Return (x, y) of the center of cell containing provided text 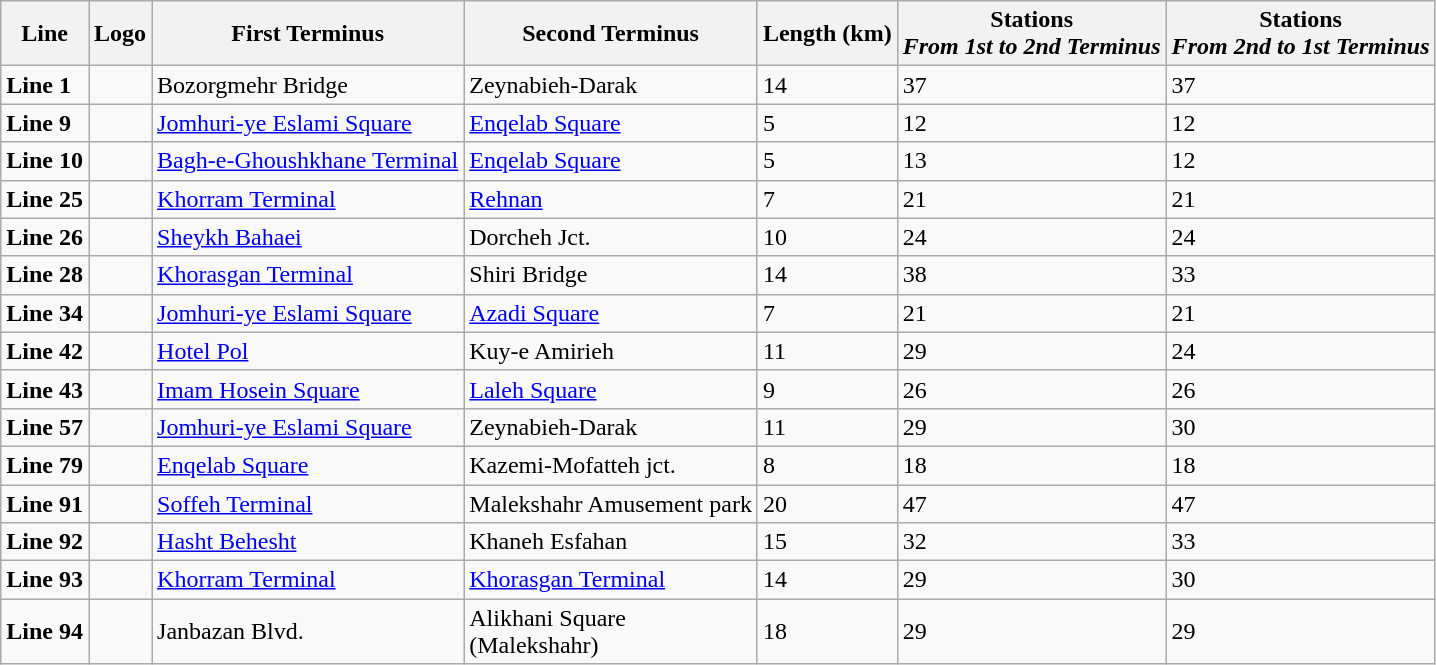
Line 94 (45, 632)
Line 43 (45, 389)
Soffeh Terminal (308, 503)
Line 34 (45, 313)
8 (827, 465)
Line 9 (45, 123)
Kazemi-Mofatteh jct. (611, 465)
Khaneh Esfahan (611, 542)
38 (1032, 275)
Kuy-e Amirieh (611, 351)
Sheykh Bahaei (308, 237)
Azadi Square (611, 313)
20 (827, 503)
Alikhani Square(Malekshahr) (611, 632)
Line 93 (45, 580)
Logo (120, 34)
15 (827, 542)
Imam Hosein Square (308, 389)
Janbazan Blvd. (308, 632)
Length (km) (827, 34)
Line 25 (45, 199)
Second Terminus (611, 34)
32 (1032, 542)
Line 92 (45, 542)
Line (45, 34)
Line 1 (45, 85)
Line 10 (45, 161)
StationsFrom 2nd to 1st Terminus (1300, 34)
Dorcheh Jct. (611, 237)
Line 79 (45, 465)
Hasht Behesht (308, 542)
Rehnan (611, 199)
Hotel Pol (308, 351)
Laleh Square (611, 389)
Line 57 (45, 427)
Line 28 (45, 275)
Line 91 (45, 503)
Line 42 (45, 351)
Bozorgmehr Bridge (308, 85)
10 (827, 237)
Line 26 (45, 237)
9 (827, 389)
Shiri Bridge (611, 275)
13 (1032, 161)
StationsFrom 1st to 2nd Terminus (1032, 34)
Bagh-e-Ghoushkhane Terminal (308, 161)
First Terminus (308, 34)
Malekshahr Amusement park (611, 503)
